For the text-containing cell, return its midpoint in [X, Y] coordinate format. 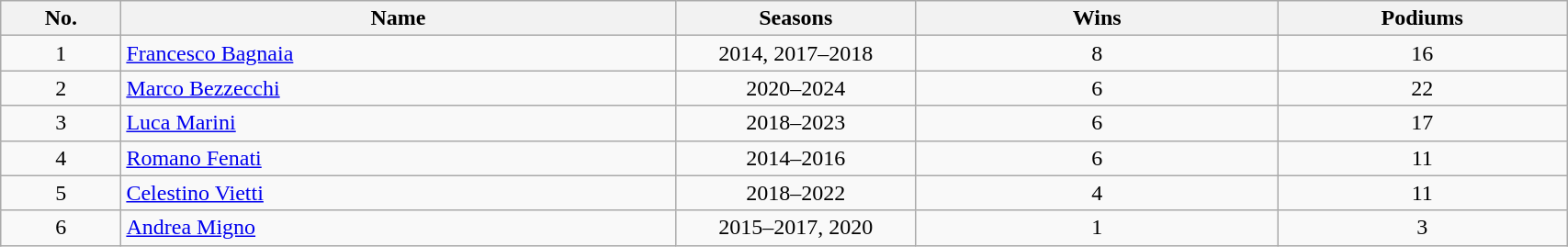
22 [1422, 88]
2020–2024 [795, 88]
Celestino Vietti [399, 193]
Francesco Bagnaia [399, 53]
2015–2017, 2020 [795, 228]
No. [61, 18]
17 [1422, 123]
Luca Marini [399, 123]
2014–2016 [795, 158]
5 [61, 193]
8 [1097, 53]
Marco Bezzecchi [399, 88]
Name [399, 18]
2014, 2017–2018 [795, 53]
2018–2022 [795, 193]
Seasons [795, 18]
16 [1422, 53]
Wins [1097, 18]
2018–2023 [795, 123]
Andrea Migno [399, 228]
2 [61, 88]
Podiums [1422, 18]
Romano Fenati [399, 158]
